Determine the [X, Y] coordinate at the center of the cell enclosing the given text.  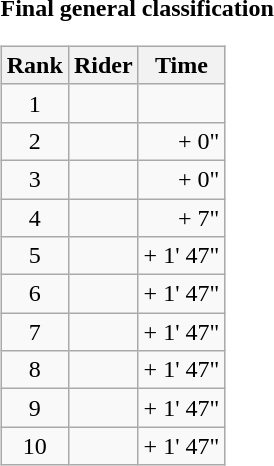
5 [34, 256]
10 [34, 446]
6 [34, 294]
8 [34, 370]
+ 7" [182, 217]
9 [34, 408]
Rank [34, 65]
7 [34, 332]
3 [34, 179]
Time [182, 65]
4 [34, 217]
Rider [103, 65]
1 [34, 103]
2 [34, 141]
